Output the (X, Y) coordinate of the center of the cell containing the given text.  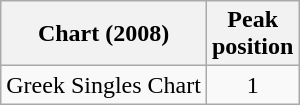
Peakposition (252, 34)
Chart (2008) (104, 34)
1 (252, 85)
Greek Singles Chart (104, 85)
